Pinpoint the cell where the given text exists, returning its (x, y) midpoint coordinate. 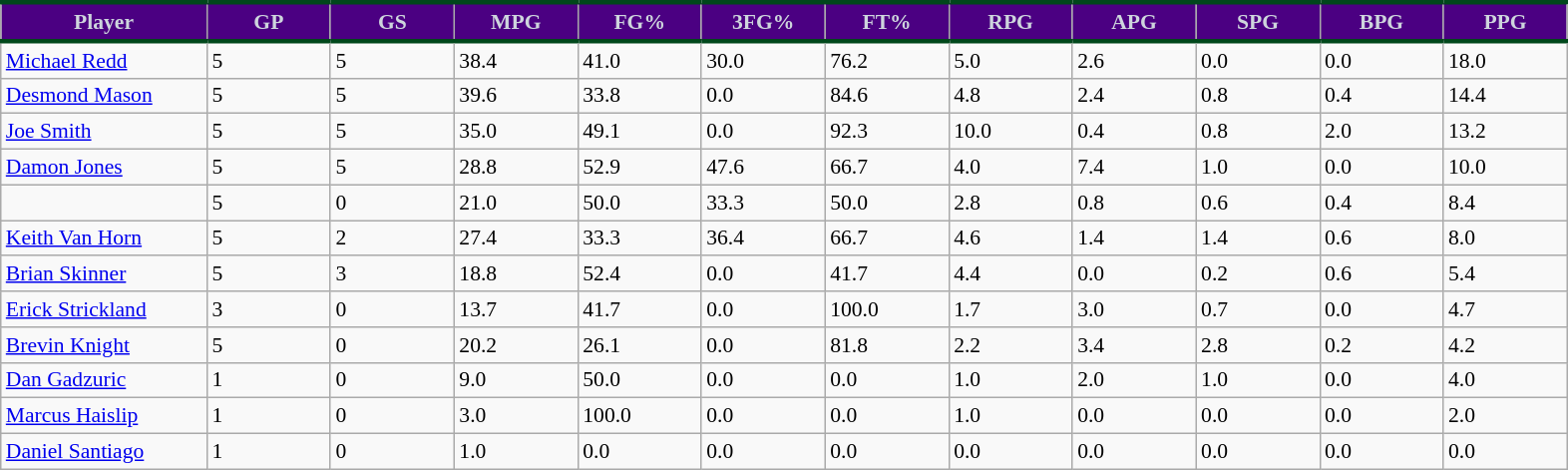
8.4 (1505, 203)
4.8 (1010, 96)
33.8 (639, 96)
21.0 (516, 203)
GS (392, 22)
APG (1134, 22)
4.7 (1505, 309)
4.6 (1010, 238)
14.4 (1505, 96)
4.4 (1010, 274)
27.4 (516, 238)
Michael Redd (104, 60)
84.6 (887, 96)
4.2 (1505, 345)
26.1 (639, 345)
FT% (887, 22)
28.8 (516, 168)
52.9 (639, 168)
RPG (1010, 22)
2 (392, 238)
52.4 (639, 274)
18.0 (1505, 60)
5.0 (1010, 60)
Damon Jones (104, 168)
Keith Van Horn (104, 238)
47.6 (763, 168)
38.4 (516, 60)
Joe Smith (104, 132)
GP (268, 22)
Brian Skinner (104, 274)
7.4 (1134, 168)
MPG (516, 22)
36.4 (763, 238)
Brevin Knight (104, 345)
Dan Gadzuric (104, 380)
41.0 (639, 60)
13.7 (516, 309)
2.2 (1010, 345)
92.3 (887, 132)
81.8 (887, 345)
35.0 (516, 132)
3.4 (1134, 345)
Erick Strickland (104, 309)
9.0 (516, 380)
Player (104, 22)
BPG (1381, 22)
2.4 (1134, 96)
20.2 (516, 345)
Desmond Mason (104, 96)
1.7 (1010, 309)
18.8 (516, 274)
Marcus Haislip (104, 416)
SPG (1258, 22)
Daniel Santiago (104, 452)
3FG% (763, 22)
8.0 (1505, 238)
0.7 (1258, 309)
FG% (639, 22)
39.6 (516, 96)
5.4 (1505, 274)
30.0 (763, 60)
PPG (1505, 22)
13.2 (1505, 132)
76.2 (887, 60)
49.1 (639, 132)
2.6 (1134, 60)
